Identify which cell holds the provided text, then report its [x, y] central coordinate. 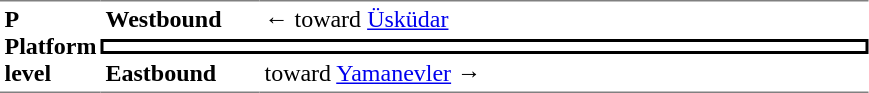
PPlatform level [50, 46]
Westbound [180, 20]
← toward Üsküdar [564, 20]
Eastbound [180, 74]
toward Yamanevler → [564, 74]
